Identify which cell holds the provided text, then report its [X, Y] central coordinate. 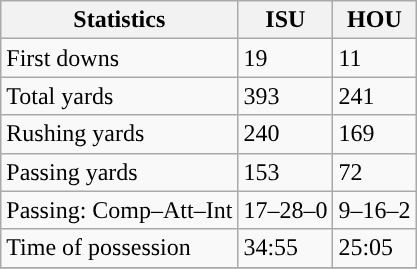
Rushing yards [120, 134]
17–28–0 [286, 210]
153 [286, 172]
169 [374, 134]
Time of possession [120, 248]
Total yards [120, 96]
72 [374, 172]
240 [286, 134]
34:55 [286, 248]
Passing yards [120, 172]
393 [286, 96]
11 [374, 58]
HOU [374, 20]
ISU [286, 20]
Statistics [120, 20]
9–16–2 [374, 210]
First downs [120, 58]
241 [374, 96]
Passing: Comp–Att–Int [120, 210]
19 [286, 58]
25:05 [374, 248]
